Scan for the cell matching the given text and deliver its [X, Y] coordinate at center. 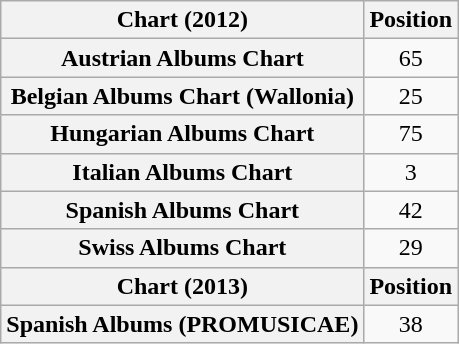
25 [411, 96]
29 [411, 248]
Chart (2012) [182, 20]
Italian Albums Chart [182, 172]
Hungarian Albums Chart [182, 134]
Belgian Albums Chart (Wallonia) [182, 96]
Chart (2013) [182, 286]
75 [411, 134]
65 [411, 58]
42 [411, 210]
3 [411, 172]
Swiss Albums Chart [182, 248]
38 [411, 324]
Austrian Albums Chart [182, 58]
Spanish Albums Chart [182, 210]
Spanish Albums (PROMUSICAE) [182, 324]
